Scan for the cell matching the given text and deliver its [X, Y] coordinate at center. 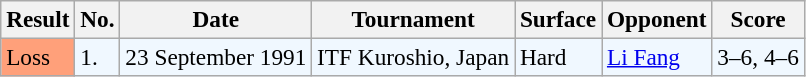
3–6, 4–6 [758, 57]
Loss [38, 57]
1. [98, 57]
Date [216, 19]
No. [98, 19]
Hard [558, 57]
ITF Kuroshio, Japan [414, 57]
Li Fang [657, 57]
Result [38, 19]
Surface [558, 19]
23 September 1991 [216, 57]
Tournament [414, 19]
Opponent [657, 19]
Score [758, 19]
